Extract the (X, Y) coordinate from the center of the cell holding the provided text.  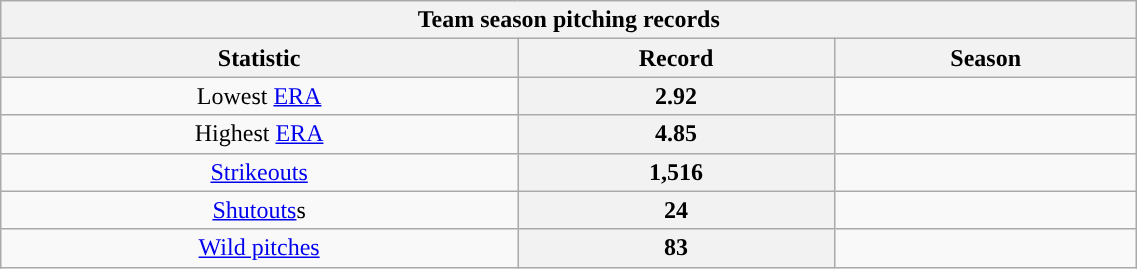
Strikeouts (260, 172)
Lowest ERA (260, 96)
Team season pitching records (569, 20)
Statistic (260, 58)
1,516 (676, 172)
83 (676, 248)
4.85 (676, 134)
Record (676, 58)
Shutoutss (260, 210)
Highest ERA (260, 134)
Wild pitches (260, 248)
24 (676, 210)
Season (985, 58)
2.92 (676, 96)
